Return (X, Y) of the center of cell containing provided text 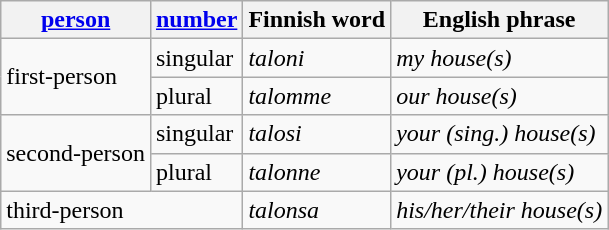
third-person (122, 210)
talonne (317, 172)
his/her/their house(s) (500, 210)
number (196, 20)
person (76, 20)
first-person (76, 77)
talomme (317, 96)
your (pl.) house(s) (500, 172)
our house(s) (500, 96)
talosi (317, 134)
English phrase (500, 20)
talonsa (317, 210)
my house(s) (500, 58)
your (sing.) house(s) (500, 134)
second-person (76, 153)
Finnish word (317, 20)
taloni (317, 58)
